Scan for the cell matching the given text and deliver its (x, y) coordinate at center. 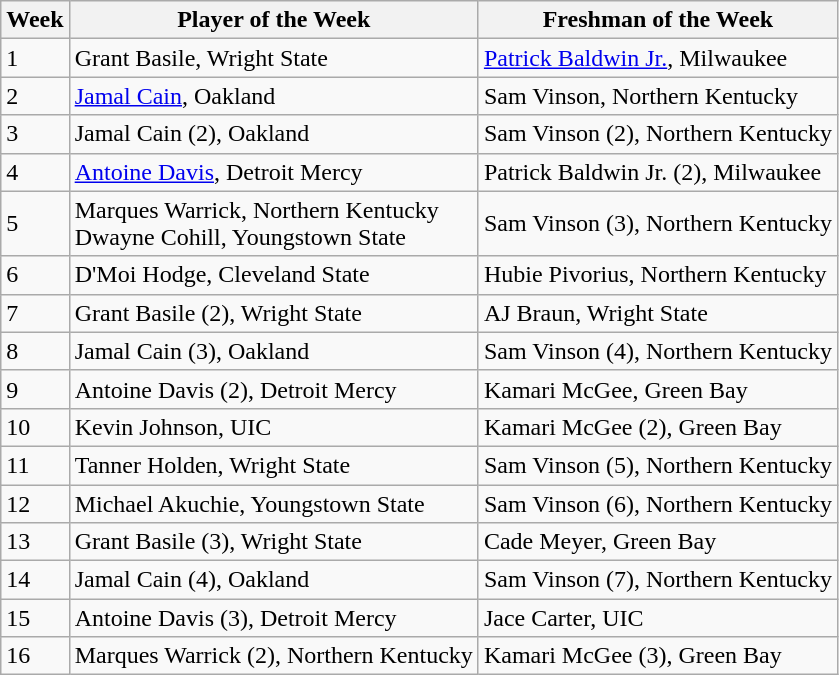
Tanner Holden, Wright State (274, 465)
Jamal Cain (2), Oakland (274, 134)
Hubie Pivorius, Northern Kentucky (658, 275)
D'Moi Hodge, Cleveland State (274, 275)
Jamal Cain, Oakland (274, 96)
Jamal Cain (4), Oakland (274, 580)
Sam Vinson (3), Northern Kentucky (658, 224)
Kamari McGee (2), Green Bay (658, 427)
2 (35, 96)
Sam Vinson (7), Northern Kentucky (658, 580)
15 (35, 618)
Marques Warrick (2), Northern Kentucky (274, 656)
Sam Vinson, Northern Kentucky (658, 96)
Kamari McGee, Green Bay (658, 389)
Antoine Davis (2), Detroit Mercy (274, 389)
Marques Warrick, Northern KentuckyDwayne Cohill, Youngstown State (274, 224)
Sam Vinson (2), Northern Kentucky (658, 134)
Cade Meyer, Green Bay (658, 542)
11 (35, 465)
8 (35, 351)
Patrick Baldwin Jr., Milwaukee (658, 58)
Grant Basile, Wright State (274, 58)
Week (35, 20)
4 (35, 172)
Sam Vinson (4), Northern Kentucky (658, 351)
AJ Braun, Wright State (658, 313)
Grant Basile (3), Wright State (274, 542)
Patrick Baldwin Jr. (2), Milwaukee (658, 172)
Kamari McGee (3), Green Bay (658, 656)
6 (35, 275)
7 (35, 313)
10 (35, 427)
Jamal Cain (3), Oakland (274, 351)
Sam Vinson (6), Northern Kentucky (658, 503)
1 (35, 58)
9 (35, 389)
Freshman of the Week (658, 20)
Sam Vinson (5), Northern Kentucky (658, 465)
14 (35, 580)
Player of the Week (274, 20)
Antoine Davis, Detroit Mercy (274, 172)
13 (35, 542)
Kevin Johnson, UIC (274, 427)
5 (35, 224)
Michael Akuchie, Youngstown State (274, 503)
Jace Carter, UIC (658, 618)
3 (35, 134)
Grant Basile (2), Wright State (274, 313)
12 (35, 503)
Antoine Davis (3), Detroit Mercy (274, 618)
16 (35, 656)
